Locate the cell with the specified text and output its (X, Y) center coordinate. 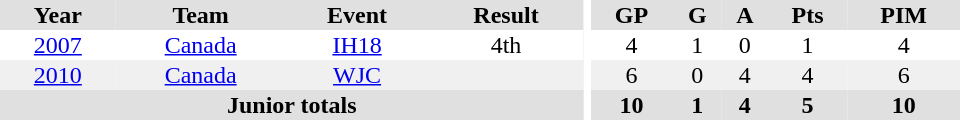
Result (506, 15)
Junior totals (292, 105)
PIM (904, 15)
G (698, 15)
5 (808, 105)
4th (506, 45)
GP (631, 15)
Event (358, 15)
2007 (58, 45)
Team (201, 15)
Pts (808, 15)
Year (58, 15)
WJC (358, 75)
A (745, 15)
IH18 (358, 45)
2010 (58, 75)
